Identify which cell holds the provided text, then report its [x, y] central coordinate. 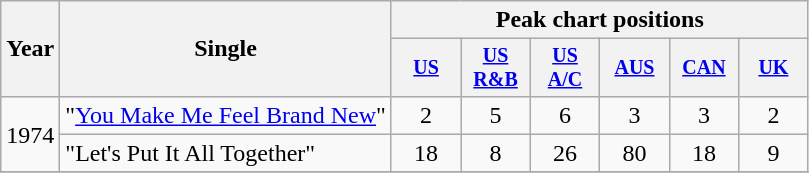
Year [30, 49]
Single [226, 49]
1974 [30, 134]
8 [496, 153]
US [426, 68]
UK [774, 68]
"You Make Me Feel Brand New" [226, 115]
"Let's Put It All Together" [226, 153]
6 [564, 115]
Peak chart positions [600, 20]
80 [634, 153]
USR&B [496, 68]
USA/C [564, 68]
5 [496, 115]
AUS [634, 68]
CAN [704, 68]
9 [774, 153]
26 [564, 153]
